Determine the (X, Y) coordinate at the center of the cell enclosing the given text.  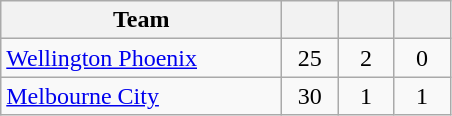
25 (310, 58)
Team (142, 20)
Melbourne City (142, 96)
2 (366, 58)
0 (422, 58)
30 (310, 96)
Wellington Phoenix (142, 58)
